From the cell containing the given text, extract its center point as [x, y] coordinate. 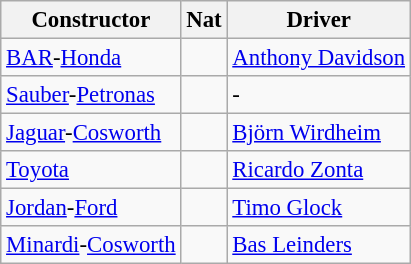
Sauber-Petronas [91, 95]
Minardi-Cosworth [91, 245]
Toyota [91, 170]
- [318, 95]
Jaguar-Cosworth [91, 133]
BAR-Honda [91, 58]
Bas Leinders [318, 245]
Jordan-Ford [91, 208]
Driver [318, 20]
Timo Glock [318, 208]
Anthony Davidson [318, 58]
Björn Wirdheim [318, 133]
Ricardo Zonta [318, 170]
Nat [204, 20]
Constructor [91, 20]
